From the cell containing the given text, extract its center point as (x, y) coordinate. 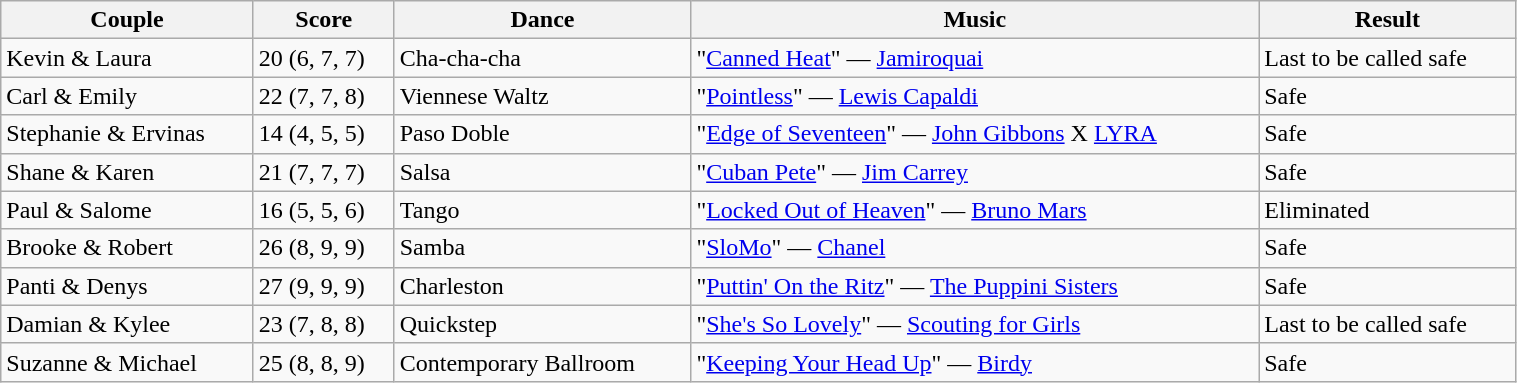
26 (8, 9, 9) (324, 248)
Quickstep (542, 324)
Score (324, 20)
Paul & Salome (128, 210)
Cha-cha-cha (542, 58)
Carl & Emily (128, 96)
"Pointless" — Lewis Capaldi (975, 96)
"SloMo" — Chanel (975, 248)
27 (9, 9, 9) (324, 286)
Contemporary Ballroom (542, 362)
Couple (128, 20)
Paso Doble (542, 134)
Tango (542, 210)
16 (5, 5, 6) (324, 210)
21 (7, 7, 7) (324, 172)
"Keeping Your Head Up" — Birdy (975, 362)
Music (975, 20)
20 (6, 7, 7) (324, 58)
14 (4, 5, 5) (324, 134)
Suzanne & Michael (128, 362)
25 (8, 8, 9) (324, 362)
Samba (542, 248)
"Edge of Seventeen" — John Gibbons X LYRA (975, 134)
22 (7, 7, 8) (324, 96)
Damian & Kylee (128, 324)
"Cuban Pete" — Jim Carrey (975, 172)
Eliminated (1388, 210)
Salsa (542, 172)
"Canned Heat" — Jamiroquai (975, 58)
Viennese Waltz (542, 96)
"Locked Out of Heaven" — Bruno Mars (975, 210)
Panti & Denys (128, 286)
Result (1388, 20)
Kevin & Laura (128, 58)
Dance (542, 20)
Charleston (542, 286)
23 (7, 8, 8) (324, 324)
"She's So Lovely" — Scouting for Girls (975, 324)
"Puttin' On the Ritz" — The Puppini Sisters (975, 286)
Stephanie & Ervinas (128, 134)
Brooke & Robert (128, 248)
Shane & Karen (128, 172)
